Identify which cell holds the provided text, then report its (x, y) central coordinate. 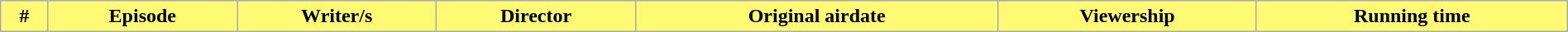
Episode (142, 16)
Running time (1412, 16)
Writer/s (337, 16)
Viewership (1127, 16)
Original airdate (816, 16)
Director (536, 16)
# (25, 16)
